Return (X, Y) of the center of cell containing provided text 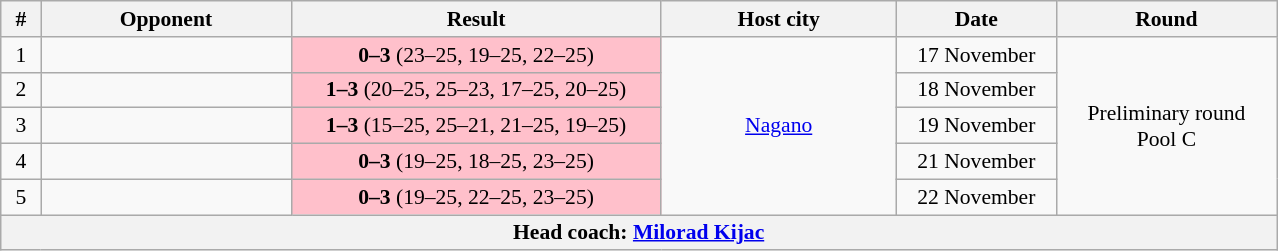
3 (21, 126)
4 (21, 162)
18 November (976, 90)
Date (976, 19)
5 (21, 197)
22 November (976, 197)
Round (1166, 19)
2 (21, 90)
# (21, 19)
1–3 (15–25, 25–21, 21–25, 19–25) (476, 126)
19 November (976, 126)
1 (21, 55)
0–3 (19–25, 18–25, 23–25) (476, 162)
Host city (778, 19)
1–3 (20–25, 25–23, 17–25, 20–25) (476, 90)
0–3 (19–25, 22–25, 23–25) (476, 197)
Preliminary roundPool C (1166, 126)
Nagano (778, 126)
21 November (976, 162)
0–3 (23–25, 19–25, 22–25) (476, 55)
Opponent (166, 19)
17 November (976, 55)
Result (476, 19)
Head coach: Milorad Kijac (639, 233)
